Return the (X, Y) coordinate for the center point of the cell that contains the specified text.  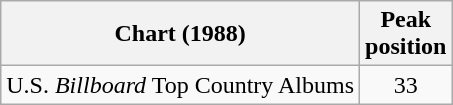
33 (406, 85)
Chart (1988) (180, 34)
Peakposition (406, 34)
U.S. Billboard Top Country Albums (180, 85)
